Determine the [x, y] coordinate at the center of the cell enclosing the given text.  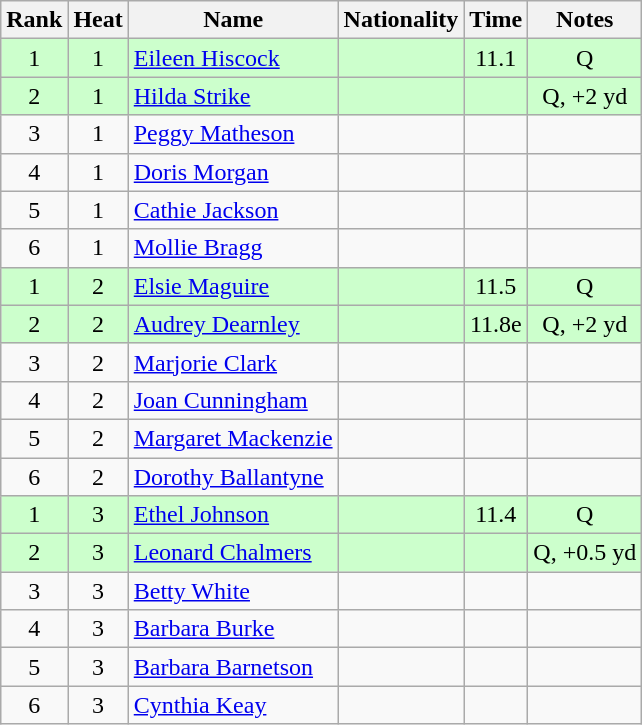
Margaret Mackenzie [233, 438]
Nationality [401, 20]
Cathie Jackson [233, 210]
Hilda Strike [233, 96]
Betty White [233, 591]
Notes [585, 20]
11.5 [496, 286]
Heat [98, 20]
Cynthia Keay [233, 705]
Rank [34, 20]
Q, +0.5 yd [585, 553]
Audrey Dearnley [233, 324]
Doris Morgan [233, 172]
Time [496, 20]
Ethel Johnson [233, 515]
11.4 [496, 515]
Peggy Matheson [233, 134]
Name [233, 20]
Marjorie Clark [233, 362]
Leonard Chalmers [233, 553]
11.8e [496, 324]
Elsie Maguire [233, 286]
Barbara Burke [233, 629]
Eileen Hiscock [233, 58]
Mollie Bragg [233, 248]
Barbara Barnetson [233, 667]
Dorothy Ballantyne [233, 477]
Joan Cunningham [233, 400]
11.1 [496, 58]
